Extract the [x, y] coordinate from the center of the cell holding the provided text.  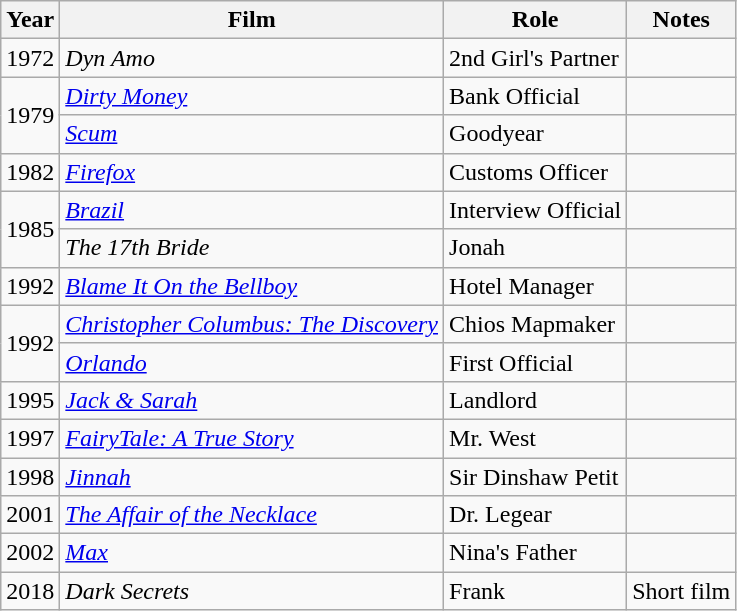
First Official [536, 362]
FairyTale: A True Story [252, 438]
Jack & Sarah [252, 400]
2002 [30, 553]
Landlord [536, 400]
Film [252, 20]
Dark Secrets [252, 591]
Goodyear [536, 134]
Jinnah [252, 477]
1979 [30, 115]
Max [252, 553]
1985 [30, 229]
2018 [30, 591]
Year [30, 20]
Dirty Money [252, 96]
Role [536, 20]
The Affair of the Necklace [252, 515]
Notes [682, 20]
Interview Official [536, 210]
Dr. Legear [536, 515]
Short film [682, 591]
Customs Officer [536, 172]
Nina's Father [536, 553]
Frank [536, 591]
Brazil [252, 210]
Jonah [536, 248]
Blame It On the Bellboy [252, 286]
Hotel Manager [536, 286]
Chios Mapmaker [536, 324]
Mr. West [536, 438]
Dyn Amo [252, 58]
1972 [30, 58]
1998 [30, 477]
Orlando [252, 362]
1995 [30, 400]
Firefox [252, 172]
The 17th Bride [252, 248]
2nd Girl's Partner [536, 58]
Bank Official [536, 96]
Christopher Columbus: The Discovery [252, 324]
Sir Dinshaw Petit [536, 477]
1997 [30, 438]
2001 [30, 515]
1982 [30, 172]
Scum [252, 134]
